Output the (x, y) coordinate of the center of the cell containing the given text.  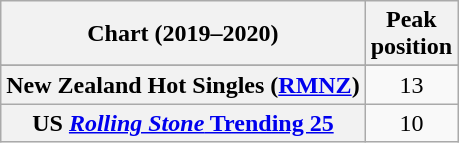
New Zealand Hot Singles (RMNZ) (183, 85)
US Rolling Stone Trending 25 (183, 123)
Peakposition (411, 34)
Chart (2019–2020) (183, 34)
13 (411, 85)
10 (411, 123)
